Locate the cell with the specified text and output its [X, Y] center coordinate. 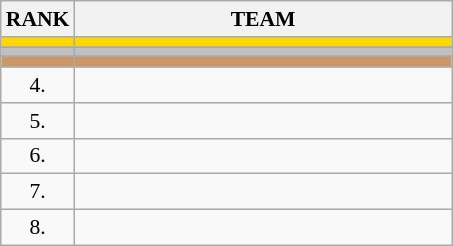
4. [38, 85]
6. [38, 156]
RANK [38, 19]
8. [38, 228]
5. [38, 121]
7. [38, 192]
TEAM [262, 19]
